Locate the cell with the specified text and output its [X, Y] center coordinate. 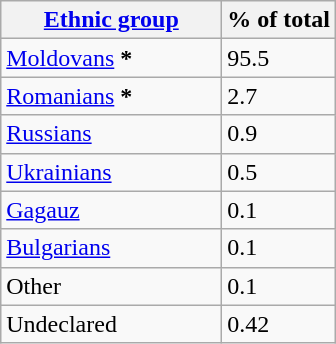
% of total [279, 20]
0.9 [279, 134]
Ukrainians [112, 172]
Romanians * [112, 96]
Gagauz [112, 210]
Russians [112, 134]
Moldovans * [112, 58]
Ethnic group [112, 20]
0.5 [279, 172]
0.42 [279, 324]
Bulgarians [112, 248]
2.7 [279, 96]
95.5 [279, 58]
Other [112, 286]
Undeclared [112, 324]
